Pinpoint the cell where the given text exists, returning its (x, y) midpoint coordinate. 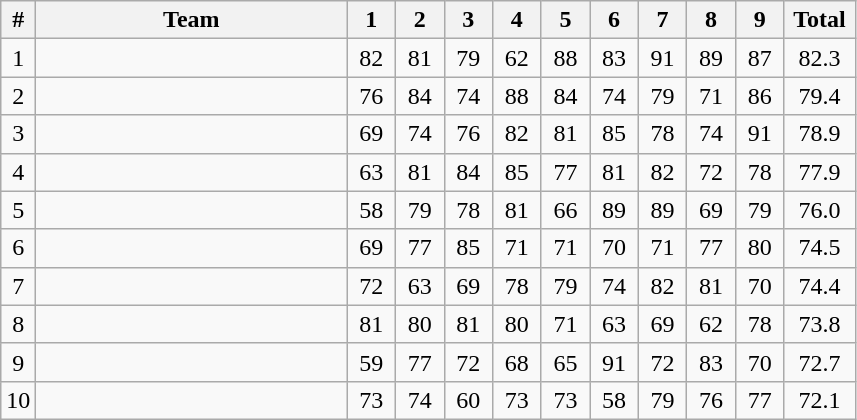
# (18, 20)
73.8 (820, 324)
10 (18, 400)
74.4 (820, 286)
Total (820, 20)
65 (566, 362)
74.5 (820, 248)
86 (760, 96)
77.9 (820, 172)
72.7 (820, 362)
79.4 (820, 96)
82.3 (820, 58)
Team (192, 20)
76.0 (820, 210)
78.9 (820, 134)
68 (518, 362)
72.1 (820, 400)
87 (760, 58)
60 (468, 400)
66 (566, 210)
59 (372, 362)
